Find where the given text appears and provide that cell's center as [X, Y] coordinate. 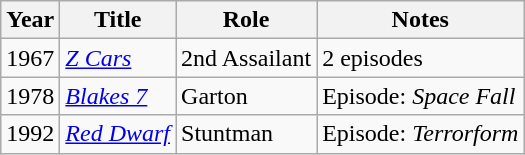
Episode: Terrorform [420, 134]
Notes [420, 20]
Title [118, 20]
Garton [246, 96]
1967 [30, 58]
Episode: Space Fall [420, 96]
2nd Assailant [246, 58]
1992 [30, 134]
Red Dwarf [118, 134]
Role [246, 20]
Z Cars [118, 58]
Year [30, 20]
Blakes 7 [118, 96]
2 episodes [420, 58]
Stuntman [246, 134]
1978 [30, 96]
